Locate the cell with the specified text and output its [x, y] center coordinate. 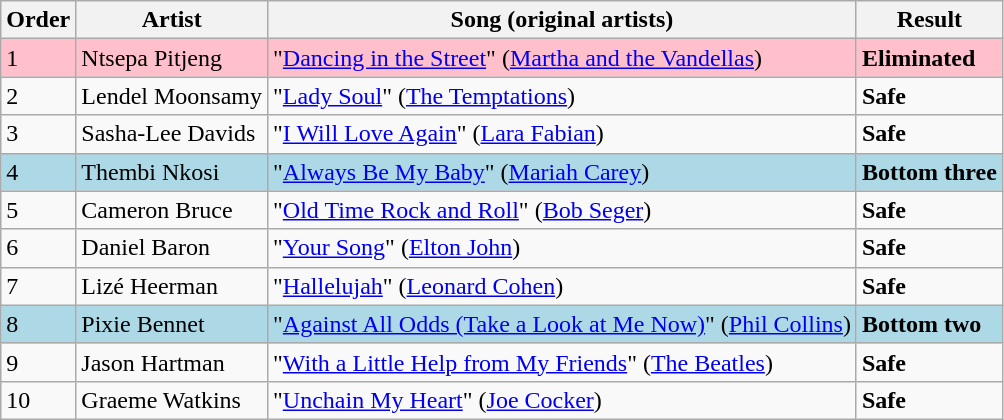
Sasha-Lee Davids [172, 134]
6 [38, 248]
8 [38, 324]
Jason Hartman [172, 362]
Cameron Bruce [172, 210]
"Old Time Rock and Roll" (Bob Seger) [562, 210]
Artist [172, 20]
Graeme Watkins [172, 400]
Bottom two [929, 324]
"Always Be My Baby" (Mariah Carey) [562, 172]
7 [38, 286]
"Dancing in the Street" (Martha and the Vandellas) [562, 58]
"I Will Love Again" (Lara Fabian) [562, 134]
"Your Song" (Elton John) [562, 248]
3 [38, 134]
Pixie Bennet [172, 324]
10 [38, 400]
Eliminated [929, 58]
Order [38, 20]
4 [38, 172]
Lizé Heerman [172, 286]
Thembi Nkosi [172, 172]
"Hallelujah" (Leonard Cohen) [562, 286]
"Unchain My Heart" (Joe Cocker) [562, 400]
9 [38, 362]
"With a Little Help from My Friends" (The Beatles) [562, 362]
"Lady Soul" (The Temptations) [562, 96]
2 [38, 96]
Lendel Moonsamy [172, 96]
5 [38, 210]
1 [38, 58]
Ntsepa Pitjeng [172, 58]
Result [929, 20]
"Against All Odds (Take a Look at Me Now)" (Phil Collins) [562, 324]
Bottom three [929, 172]
Daniel Baron [172, 248]
Song (original artists) [562, 20]
